Detect which cell encompasses the target text, then output its [x, y] center coordinate. 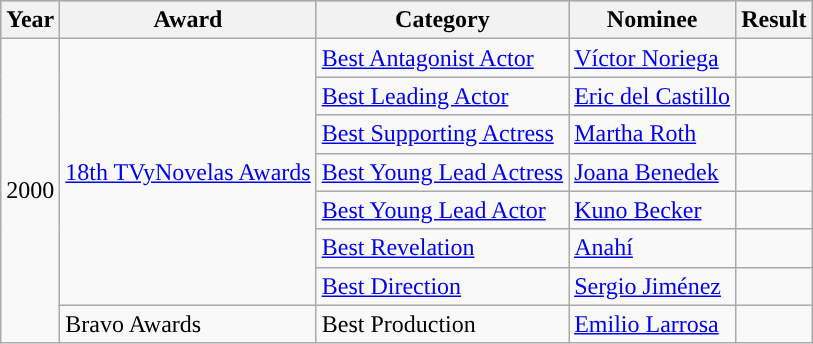
Best Production [442, 324]
Year [30, 20]
Víctor Noriega [652, 58]
Best Leading Actor [442, 96]
Anahí [652, 248]
2000 [30, 191]
Eric del Castillo [652, 96]
Best Supporting Actress [442, 134]
Nominee [652, 20]
Bravo Awards [188, 324]
Martha Roth [652, 134]
Best Revelation [442, 248]
Category [442, 20]
Best Antagonist Actor [442, 58]
Award [188, 20]
Best Direction [442, 286]
Best Young Lead Actress [442, 172]
Joana Benedek [652, 172]
Result [774, 20]
Emilio Larrosa [652, 324]
Best Young Lead Actor [442, 210]
Sergio Jiménez [652, 286]
18th TVyNovelas Awards [188, 172]
Kuno Becker [652, 210]
